Determine the [X, Y] coordinate at the center of the cell enclosing the given text.  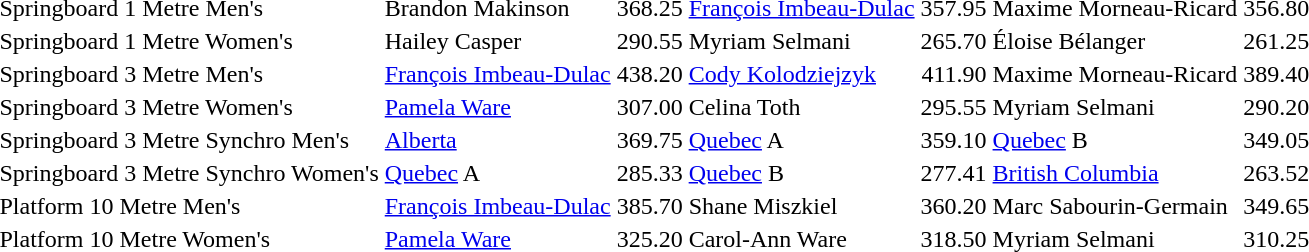
285.33 [650, 173]
Hailey Casper [498, 41]
Alberta [498, 140]
Éloise Bélanger [1115, 41]
Pamela Ware [498, 107]
Maxime Morneau-Ricard [1115, 74]
385.70 [650, 206]
360.20 [954, 206]
295.55 [954, 107]
Shane Miszkiel [802, 206]
265.70 [954, 41]
290.55 [650, 41]
438.20 [650, 74]
Cody Kolodziejzyk [802, 74]
Marc Sabourin-Germain [1115, 206]
Celina Toth [802, 107]
277.41 [954, 173]
British Columbia [1115, 173]
307.00 [650, 107]
369.75 [650, 140]
411.90 [954, 74]
359.10 [954, 140]
